For the text-containing cell, return its midpoint in (x, y) coordinate format. 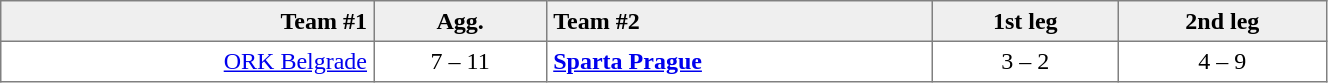
3 – 2 (1025, 61)
Sparta Prague (739, 61)
4 – 9 (1222, 61)
Agg. (460, 21)
7 – 11 (460, 61)
1st leg (1025, 21)
Team #2 (739, 21)
Team #1 (188, 21)
2nd leg (1222, 21)
ORK Belgrade (188, 61)
